Search for the cell housing the specified text and yield its (x, y) center coordinate. 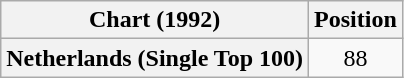
Chart (1992) (155, 20)
88 (356, 58)
Position (356, 20)
Netherlands (Single Top 100) (155, 58)
